From the cell containing the given text, extract its center point as (x, y) coordinate. 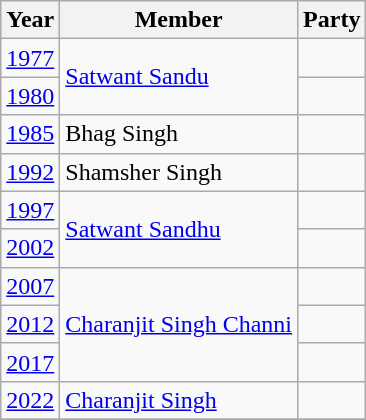
2017 (30, 362)
Shamsher Singh (179, 172)
2022 (30, 400)
Charanjit Singh (179, 400)
2002 (30, 248)
Member (179, 20)
Charanjit Singh Channi (179, 324)
Year (30, 20)
1985 (30, 134)
1980 (30, 96)
Satwant Sandu (179, 77)
Satwant Sandhu (179, 229)
Bhag Singh (179, 134)
Party (332, 20)
2007 (30, 286)
2012 (30, 324)
1997 (30, 210)
1977 (30, 58)
1992 (30, 172)
